Extract the (X, Y) coordinate from the center of the cell holding the provided text.  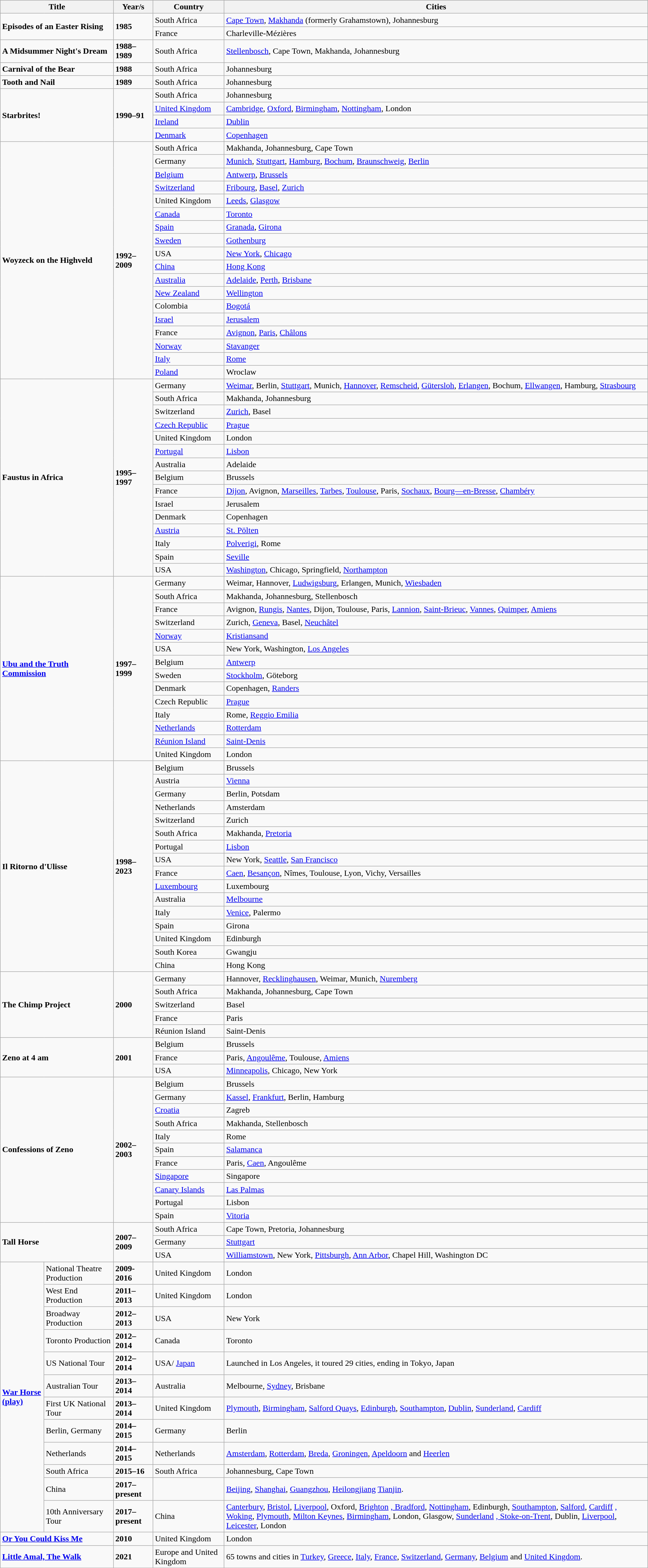
1988 (133, 69)
Berlin, Potsdam (436, 794)
Woyzeck on the Highveld (57, 260)
1995–1997 (133, 478)
Minneapolis, Chicago, New York (436, 1071)
Kristiansand (436, 636)
Cape Town, Pretoria, Johannesburg (436, 1229)
Johannesburg, Cape Town (436, 1471)
2009-2016 (133, 1273)
Granada, Girona (436, 227)
Ubu and the Truth Commission (57, 668)
Paris, Angoulême, Toulouse, Amiens (436, 1058)
Carnival of the Bear (57, 69)
New Zealand (189, 293)
St. Pölten (436, 530)
Canary Islands (189, 1189)
Leeds, Glasgow (436, 201)
South Korea (189, 952)
Gwangju (436, 952)
Bogotá (436, 306)
Tooth and Nail (57, 82)
Amsterdam, Rotterdam, Breda, Groningen, Apeldoorn and Heerlen (436, 1453)
Las Palmas (436, 1189)
1989 (133, 82)
Basel (436, 1005)
Cambridge, Oxford, Birmingham, Nottingham, London (436, 108)
Zeno at 4 am (57, 1058)
2011–2013 (133, 1296)
Rotterdam (436, 728)
National Theatre Production (79, 1273)
Berlin, Germany (79, 1431)
2001 (133, 1058)
The Chimp Project (57, 1005)
Australian Tour (79, 1386)
1992–2009 (133, 260)
Paris (436, 1018)
1985 (133, 27)
1990–91 (133, 115)
2010 (133, 1539)
Confessions of Zeno (57, 1150)
Edinburgh (436, 939)
Dijon, Avignon, Marseilles, Tarbes, Toulouse, Paris, Sochaux, Bourg—en-Bresse, Chambéry (436, 491)
Starbrites! (57, 115)
New York, Washington, Los Angeles (436, 649)
Croatia (189, 1110)
Berlin (436, 1431)
Stellenbosch, Cape Town, Makhanda, Johannesburg (436, 51)
Plymouth, Birmingham, Salford Quays, Edinburgh, Southampton, Dublin, Sunderland, Cardiff (436, 1408)
Girona (436, 926)
Fribourg, Basel, Zurich (436, 188)
Colombia (189, 306)
West End Production (79, 1296)
New York, Seattle, San Francisco (436, 860)
2000 (133, 1005)
Adelaide (436, 464)
Copenhagen, Randers (436, 688)
Venice, Palermo (436, 912)
Gothenburg (436, 240)
Cities (436, 7)
Makhanda, Pretoria (436, 834)
Or You Could Kiss Me (57, 1539)
Charleville-Mézières (436, 33)
Wroclaw (436, 372)
Stavanger (436, 346)
Adelaide, Perth, Brisbane (436, 280)
1988–1989 (133, 51)
Antwerp, Brussels (436, 174)
Washington, Chicago, Springfield, Northampton (436, 570)
Paris, Caen, Angoulême (436, 1163)
Kassel, Frankfurt, Berlin, Hamburg (436, 1097)
Tall Horse (57, 1242)
Hannover, Recklinghausen, Weimar, Munich, Nuremberg (436, 978)
2007–2009 (133, 1242)
1997–1999 (133, 668)
Rome, Reggio Emilia (436, 715)
2012–2013 (133, 1318)
Seville (436, 556)
Munich, Stuttgart, Hamburg, Bochum, Braunschweig, Berlin (436, 161)
Weimar, Berlin, Stuttgart, Munich, Hannover, Remscheid, Gütersloh, Erlangen, Bochum, Ellwangen, Hamburg, Strasbourg (436, 385)
New York (436, 1318)
Ireland (189, 122)
War Horse (play) (22, 1397)
Vienna (436, 781)
Beijing, Shanghai, Guangzhou, Heilongjiang Tianjin. (436, 1489)
Caen, Besançon, Nîmes, Toulouse, Lyon, Vichy, Versailles (436, 873)
Country (189, 7)
Melbourne, Sydney, Brisbane (436, 1386)
Little Amal, The Walk (57, 1556)
Stuttgart (436, 1242)
Broadway Production (79, 1318)
A Midsummer Night's Dream (57, 51)
Title (57, 7)
Zurich, Basel (436, 412)
Cape Town, Makhanda (formerly Grahamstown), Johannesburg (436, 20)
Salamanca (436, 1150)
Zurich (436, 820)
Wellington (436, 293)
Year/s (133, 7)
2015–16 (133, 1471)
Melbourne (436, 899)
USA/ Japan (189, 1363)
Weimar, Hannover, Ludwigsburg, Erlangen, Munich, Wiesbaden (436, 583)
First UK National Tour (79, 1408)
Zagreb (436, 1110)
Makhanda, Johannesburg, Stellenbosch (436, 596)
Vitoria (436, 1215)
Avignon, Paris, Châlons (436, 332)
Poland (189, 372)
Makhanda, Johannesburg (436, 399)
Europe and United Kingdom (189, 1556)
US National Tour (79, 1363)
1998–2023 (133, 866)
Polverigi, Rome (436, 543)
Toronto Production (79, 1341)
Stockholm, Göteborg (436, 675)
Amsterdam (436, 807)
Faustus in Africa (57, 478)
Episodes of an Easter Rising (57, 27)
Avignon, Rungis, Nantes, Dijon, Toulouse, Paris, Lannion, Saint-Brieuc, Vannes, Quimper, Amiens (436, 609)
Makhanda, Stellenbosch (436, 1123)
New York, Chicago (436, 253)
2021 (133, 1556)
Williamstown, New York, Pittsburgh, Ann Arbor, Chapel Hill, Washington DC (436, 1255)
65 towns and cities in Turkey, Greece, Italy, France, Switzerland, Germany, Belgium and United Kingdom. (436, 1556)
Dublin (436, 122)
Zurich, Geneva, Basel, Neuchâtel (436, 623)
2002–2003 (133, 1150)
Launched in Los Angeles, it toured 29 cities, ending in Tokyo, Japan (436, 1363)
Il Ritorno d'Ulisse (57, 866)
Antwerp (436, 662)
10th Anniversary Tour (79, 1516)
